Capture the cell that displays the provided text and extract its (x, y) central coordinate. 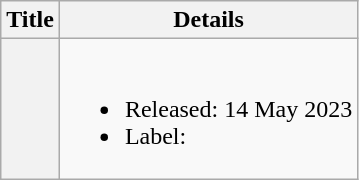
Title (30, 20)
Details (208, 20)
Released: 14 May 2023Label: (208, 109)
